Find where the given text appears and provide that cell's center as [x, y] coordinate. 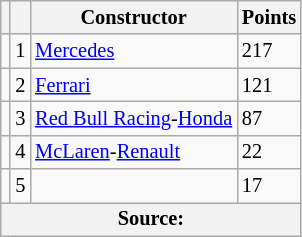
3 [20, 118]
1 [20, 51]
Source: [151, 219]
217 [269, 51]
17 [269, 186]
4 [20, 152]
121 [269, 85]
Mercedes [134, 51]
22 [269, 152]
5 [20, 186]
Red Bull Racing-Honda [134, 118]
Constructor [134, 17]
87 [269, 118]
Ferrari [134, 85]
2 [20, 85]
McLaren-Renault [134, 152]
Points [269, 17]
